From the cell containing the given text, extract its center point as (x, y) coordinate. 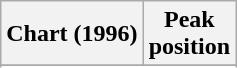
Chart (1996) (72, 34)
Peakposition (189, 34)
